Output the [X, Y] coordinate of the center of the cell containing the given text.  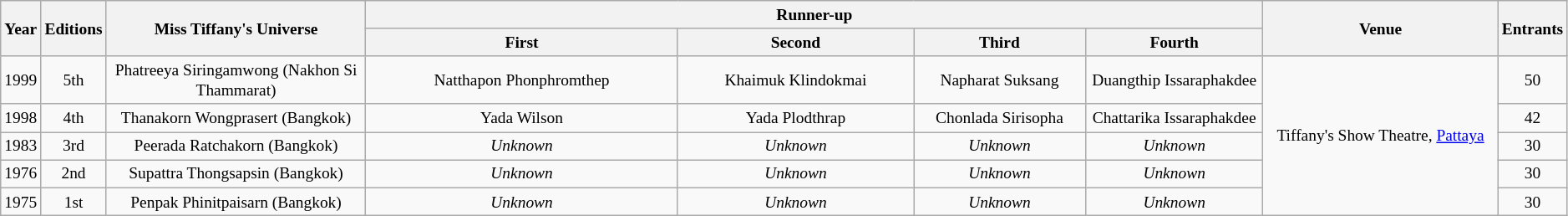
1976 [21, 174]
Supattra Thongsapsin (Bangkok) [236, 174]
Duangthip Issaraphakdee [1175, 80]
Natthapon Phonphromthep [521, 80]
Third [1000, 42]
4th [74, 117]
3rd [74, 146]
1999 [21, 80]
42 [1532, 117]
Fourth [1175, 42]
Khaimuk Klindokmai [795, 80]
Tiffany's Show Theatre, Pattaya [1380, 136]
Napharat Suksang [1000, 80]
First [521, 42]
Editions [74, 28]
Yada Plodthrap [795, 117]
Runner-up [814, 15]
2nd [74, 174]
1975 [21, 201]
Entrants [1532, 28]
Venue [1380, 28]
1998 [21, 117]
Penpak Phinitpaisarn (Bangkok) [236, 201]
Chattarika Issaraphakdee [1175, 117]
Yada Wilson [521, 117]
Phatreeya Siringamwong (Nakhon Si Thammarat) [236, 80]
5th [74, 80]
Miss Tiffany's Universe [236, 28]
1983 [21, 146]
Year [21, 28]
1st [74, 201]
50 [1532, 80]
Thanakorn Wongprasert (Bangkok) [236, 117]
Second [795, 42]
Peerada Ratchakorn (Bangkok) [236, 146]
Chonlada Sirisopha [1000, 117]
